Extract the (x, y) coordinate from the center of the cell holding the provided text.  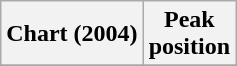
Chart (2004) (72, 34)
Peakposition (189, 34)
